Search for the cell housing the specified text and yield its [X, Y] center coordinate. 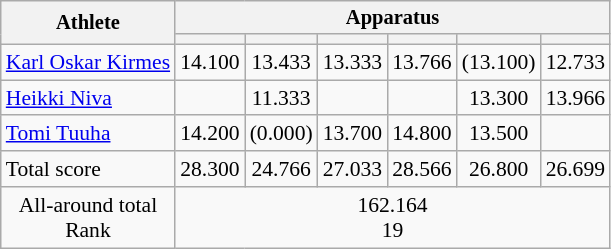
28.566 [422, 169]
13.333 [352, 63]
Heikki Niva [88, 98]
Karl Oskar Kirmes [88, 63]
13.766 [422, 63]
13.966 [576, 98]
Tomi Tuuha [88, 134]
24.766 [282, 169]
Apparatus [392, 18]
(0.000) [282, 134]
26.699 [576, 169]
All-around totalRank [88, 218]
(13.100) [499, 63]
Athlete [88, 22]
27.033 [352, 169]
12.733 [576, 63]
Total score [88, 169]
14.100 [210, 63]
162.16419 [392, 218]
11.333 [282, 98]
13.500 [499, 134]
14.800 [422, 134]
13.433 [282, 63]
28.300 [210, 169]
13.300 [499, 98]
26.800 [499, 169]
13.700 [352, 134]
14.200 [210, 134]
